Provide the (x, y) coordinate of the cell's center where the given text is located.  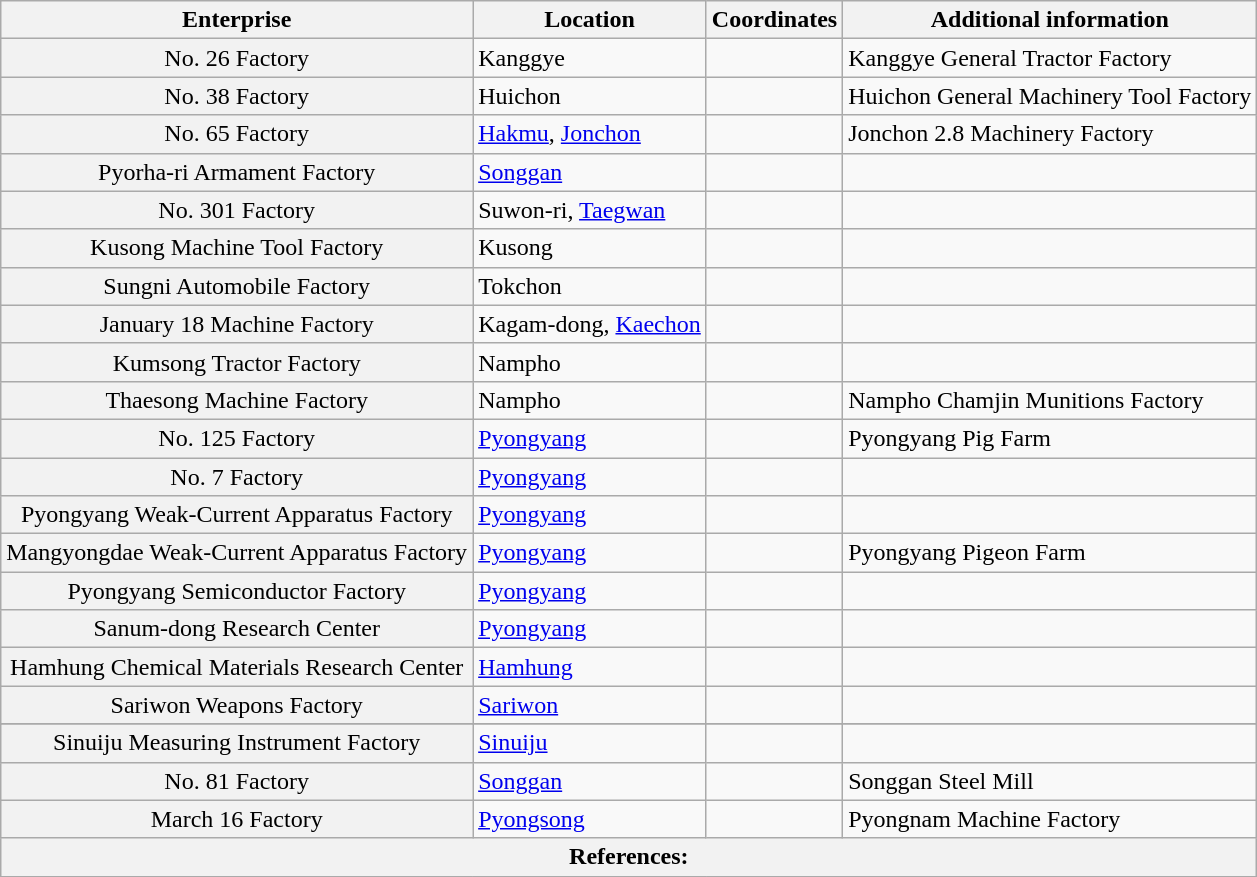
January 18 Machine Factory (237, 324)
Thaesong Machine Factory (237, 400)
No. 301 Factory (237, 210)
Pyongyang Semiconductor Factory (237, 591)
Huichon (590, 96)
Sanum-dong Research Center (237, 629)
Sinuiju Measuring Instrument Factory (237, 743)
Sungni Automobile Factory (237, 286)
Location (590, 20)
Songgan Steel Mill (1050, 781)
Pyongyang Weak-Current Apparatus Factory (237, 515)
Mangyongdae Weak-Current Apparatus Factory (237, 553)
Nampho Chamjin Munitions Factory (1050, 400)
Sariwon Weapons Factory (237, 705)
Pyorha-ri Armament Factory (237, 172)
Kanggye (590, 58)
Kusong Machine Tool Factory (237, 248)
Tokchon (590, 286)
Pyongyang Pig Farm (1050, 438)
Pyongnam Machine Factory (1050, 819)
Coordinates (774, 20)
Suwon-ri, Taegwan (590, 210)
Kumsong Tractor Factory (237, 362)
No. 38 Factory (237, 96)
March 16 Factory (237, 819)
Jonchon 2.8 Machinery Factory (1050, 134)
Hamhung (590, 667)
Additional information (1050, 20)
Kagam-dong, Kaechon (590, 324)
No. 125 Factory (237, 438)
Hakmu, Jonchon (590, 134)
Hamhung Chemical Materials Research Center (237, 667)
Huichon General Machinery Tool Factory (1050, 96)
Sariwon (590, 705)
No. 81 Factory (237, 781)
No. 65 Factory (237, 134)
Pyongsong (590, 819)
Kanggye General Tractor Factory (1050, 58)
References: (629, 857)
Sinuiju (590, 743)
No. 26 Factory (237, 58)
No. 7 Factory (237, 477)
Kusong (590, 248)
Pyongyang Pigeon Farm (1050, 553)
Enterprise (237, 20)
